Locate the cell with the specified text and output its [x, y] center coordinate. 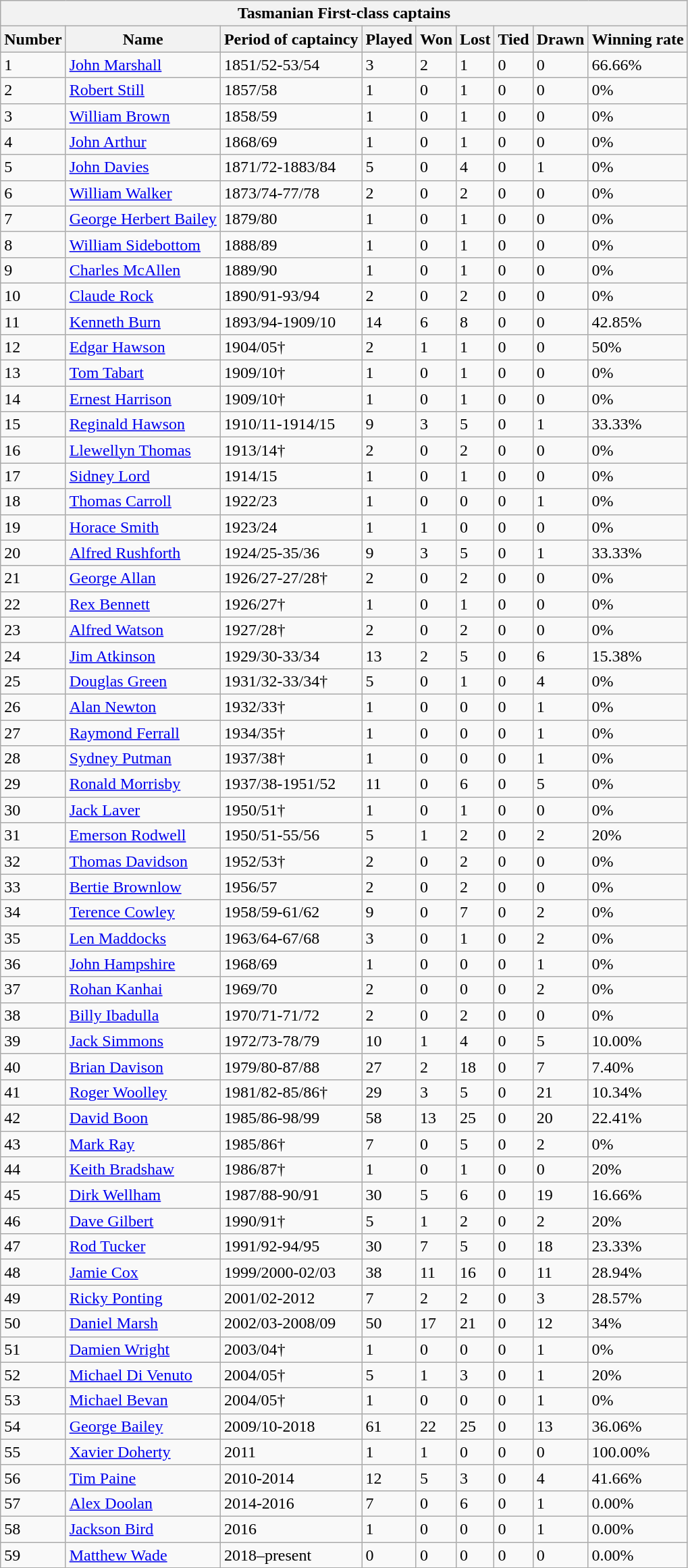
1931/32-33/34† [291, 681]
1934/35† [291, 732]
Daniel Marsh [143, 1324]
28.94% [637, 1272]
Alan Newton [143, 707]
Alfred Watson [143, 630]
Sydney Putman [143, 759]
Bertie Brownlow [143, 887]
42 [33, 1118]
1963/64-67/68 [291, 938]
Ronald Morrisby [143, 784]
24 [33, 655]
48 [33, 1272]
Alfred Rushforth [143, 553]
1956/57 [291, 887]
52 [33, 1375]
Jim Atkinson [143, 655]
Thomas Davidson [143, 861]
23 [33, 630]
Reginald Hawson [143, 425]
41.66% [637, 1478]
1922/23 [291, 502]
Keith Bradshaw [143, 1170]
1910/11-1914/15 [291, 425]
1857/58 [291, 90]
Dirk Wellham [143, 1195]
1937/38-1951/52 [291, 784]
Tim Paine [143, 1478]
John Davies [143, 167]
55 [33, 1452]
David Boon [143, 1118]
Ernest Harrison [143, 399]
26 [33, 707]
59 [33, 1555]
7.40% [637, 1066]
46 [33, 1221]
1987/88-90/91 [291, 1195]
Roger Woolley [143, 1092]
Dave Gilbert [143, 1221]
15 [33, 425]
22.41% [637, 1118]
Mark Ray [143, 1144]
2014-2016 [291, 1503]
31 [33, 836]
2009/10-2018 [291, 1426]
1990/91† [291, 1221]
1985/86† [291, 1144]
2011 [291, 1452]
Horace Smith [143, 527]
35 [33, 938]
1888/89 [291, 244]
1950/51† [291, 810]
Jack Simmons [143, 1041]
1929/30-33/34 [291, 655]
34 [33, 913]
44 [33, 1170]
43 [33, 1144]
1926/27† [291, 604]
1851/52-53/54 [291, 65]
John Hampshire [143, 964]
57 [33, 1503]
37 [33, 990]
36 [33, 964]
George Allan [143, 578]
50% [637, 348]
William Sidebottom [143, 244]
53 [33, 1401]
Number [33, 39]
1893/94-1909/10 [291, 322]
Michael Di Venuto [143, 1375]
2003/04† [291, 1349]
1913/14† [291, 450]
Michael Bevan [143, 1401]
1986/87† [291, 1170]
32 [33, 861]
Robert Still [143, 90]
Period of captaincy [291, 39]
Kenneth Burn [143, 322]
40 [33, 1066]
1868/69 [291, 142]
100.00% [637, 1452]
1969/70 [291, 990]
33 [33, 887]
49 [33, 1298]
54 [33, 1426]
42.85% [637, 322]
John Marshall [143, 65]
1952/53† [291, 861]
1985/86-98/99 [291, 1118]
Rod Tucker [143, 1247]
Edgar Hawson [143, 348]
Damien Wright [143, 1349]
Emerson Rodwell [143, 836]
1879/80 [291, 219]
10.34% [637, 1092]
2016 [291, 1529]
47 [33, 1247]
Drawn [560, 39]
William Walker [143, 193]
23.33% [637, 1247]
Played [389, 39]
Name [143, 39]
Winning rate [637, 39]
1991/92-94/95 [291, 1247]
Jamie Cox [143, 1272]
15.38% [637, 655]
39 [33, 1041]
51 [33, 1349]
1914/15 [291, 476]
28 [33, 759]
Lost [475, 39]
Jackson Bird [143, 1529]
Xavier Doherty [143, 1452]
Douglas Green [143, 681]
2018–present [291, 1555]
1950/51-55/56 [291, 836]
16.66% [637, 1195]
1927/28† [291, 630]
56 [33, 1478]
1958/59-61/62 [291, 913]
1923/24 [291, 527]
Rohan Kanhai [143, 990]
Llewellyn Thomas [143, 450]
Terence Cowley [143, 913]
Won [436, 39]
10.00% [637, 1041]
1890/91-93/94 [291, 296]
George Bailey [143, 1426]
Thomas Carroll [143, 502]
Tom Tabart [143, 373]
Jack Laver [143, 810]
1924/25-35/36 [291, 553]
1889/90 [291, 270]
1871/72-1883/84 [291, 167]
Len Maddocks [143, 938]
1904/05† [291, 348]
Rex Bennett [143, 604]
2002/03-2008/09 [291, 1324]
1970/71-71/72 [291, 1015]
41 [33, 1092]
Brian Davison [143, 1066]
1926/27-27/28† [291, 578]
Tied [513, 39]
1999/2000-02/03 [291, 1272]
Billy Ibadulla [143, 1015]
John Arthur [143, 142]
Matthew Wade [143, 1555]
Ricky Ponting [143, 1298]
Sidney Lord [143, 476]
1932/33† [291, 707]
Raymond Ferrall [143, 732]
George Herbert Bailey [143, 219]
36.06% [637, 1426]
1972/73-78/79 [291, 1041]
66.66% [637, 65]
William Brown [143, 116]
Tasmanian First-class captains [344, 13]
61 [389, 1426]
1873/74-77/78 [291, 193]
1968/69 [291, 964]
34% [637, 1324]
1858/59 [291, 116]
Claude Rock [143, 296]
45 [33, 1195]
28.57% [637, 1298]
Charles McAllen [143, 270]
2001/02-2012 [291, 1298]
1981/82-85/86† [291, 1092]
1937/38† [291, 759]
2010-2014 [291, 1478]
Alex Doolan [143, 1503]
1979/80-87/88 [291, 1066]
